Locate the cell with the specified text and output its (x, y) center coordinate. 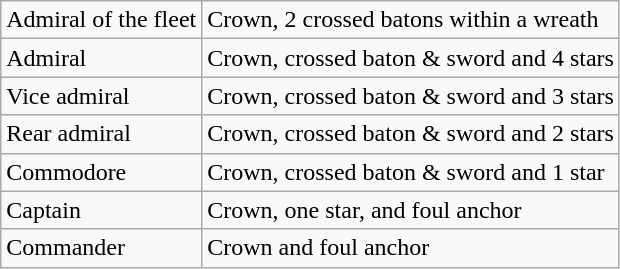
Admiral (102, 58)
Admiral of the fleet (102, 20)
Crown, crossed baton & sword and 2 stars (411, 134)
Vice admiral (102, 96)
Commodore (102, 172)
Crown, 2 crossed batons within a wreath (411, 20)
Commander (102, 248)
Crown, one star, and foul anchor (411, 210)
Crown, crossed baton & sword and 4 stars (411, 58)
Rear admiral (102, 134)
Crown, crossed baton & sword and 1 star (411, 172)
Crown, crossed baton & sword and 3 stars (411, 96)
Captain (102, 210)
Crown and foul anchor (411, 248)
